Detect which cell encompasses the target text, then output its (x, y) center coordinate. 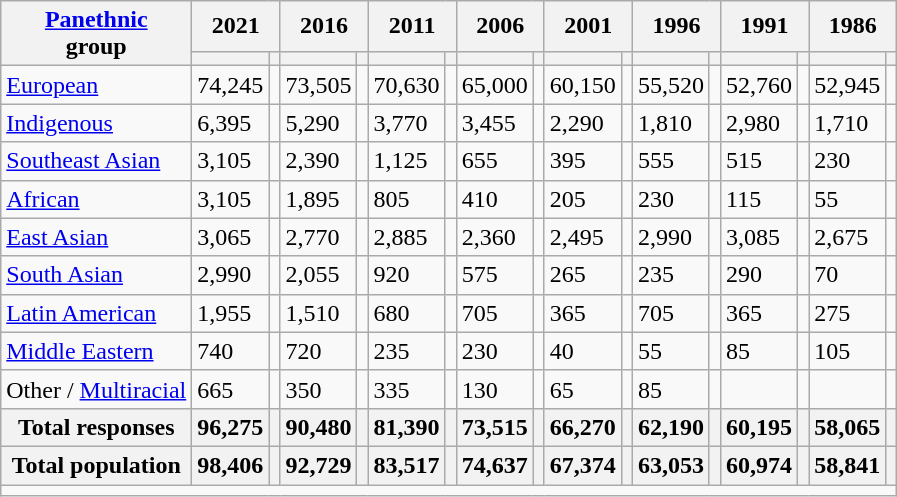
European (96, 85)
680 (406, 313)
1986 (853, 26)
74,245 (230, 85)
60,150 (582, 85)
5,290 (318, 123)
290 (760, 275)
Latin American (96, 313)
66,270 (582, 427)
515 (760, 161)
58,841 (848, 465)
575 (494, 275)
3,770 (406, 123)
665 (230, 389)
2,360 (494, 237)
Total population (96, 465)
105 (848, 351)
2,980 (760, 123)
720 (318, 351)
115 (760, 199)
55,520 (670, 85)
South Asian (96, 275)
2,675 (848, 237)
265 (582, 275)
70,630 (406, 85)
92,729 (318, 465)
3,455 (494, 123)
90,480 (318, 427)
3,065 (230, 237)
52,760 (760, 85)
58,065 (848, 427)
2021 (236, 26)
130 (494, 389)
6,395 (230, 123)
740 (230, 351)
410 (494, 199)
63,053 (670, 465)
52,945 (848, 85)
1,810 (670, 123)
70 (848, 275)
Southeast Asian (96, 161)
1,955 (230, 313)
2001 (588, 26)
62,190 (670, 427)
60,195 (760, 427)
2,885 (406, 237)
335 (406, 389)
1,895 (318, 199)
African (96, 199)
81,390 (406, 427)
Panethnicgroup (96, 34)
1,125 (406, 161)
74,637 (494, 465)
2,770 (318, 237)
3,085 (760, 237)
920 (406, 275)
1,710 (848, 123)
73,505 (318, 85)
40 (582, 351)
83,517 (406, 465)
Total responses (96, 427)
60,974 (760, 465)
Other / Multiracial (96, 389)
2011 (412, 26)
Middle Eastern (96, 351)
65,000 (494, 85)
1996 (676, 26)
275 (848, 313)
Indigenous (96, 123)
2016 (324, 26)
205 (582, 199)
655 (494, 161)
67,374 (582, 465)
East Asian (96, 237)
2,055 (318, 275)
805 (406, 199)
2,390 (318, 161)
2,495 (582, 237)
65 (582, 389)
350 (318, 389)
395 (582, 161)
2006 (500, 26)
98,406 (230, 465)
1,510 (318, 313)
96,275 (230, 427)
73,515 (494, 427)
1991 (765, 26)
555 (670, 161)
2,290 (582, 123)
